For the text-containing cell, return its midpoint in (X, Y) coordinate format. 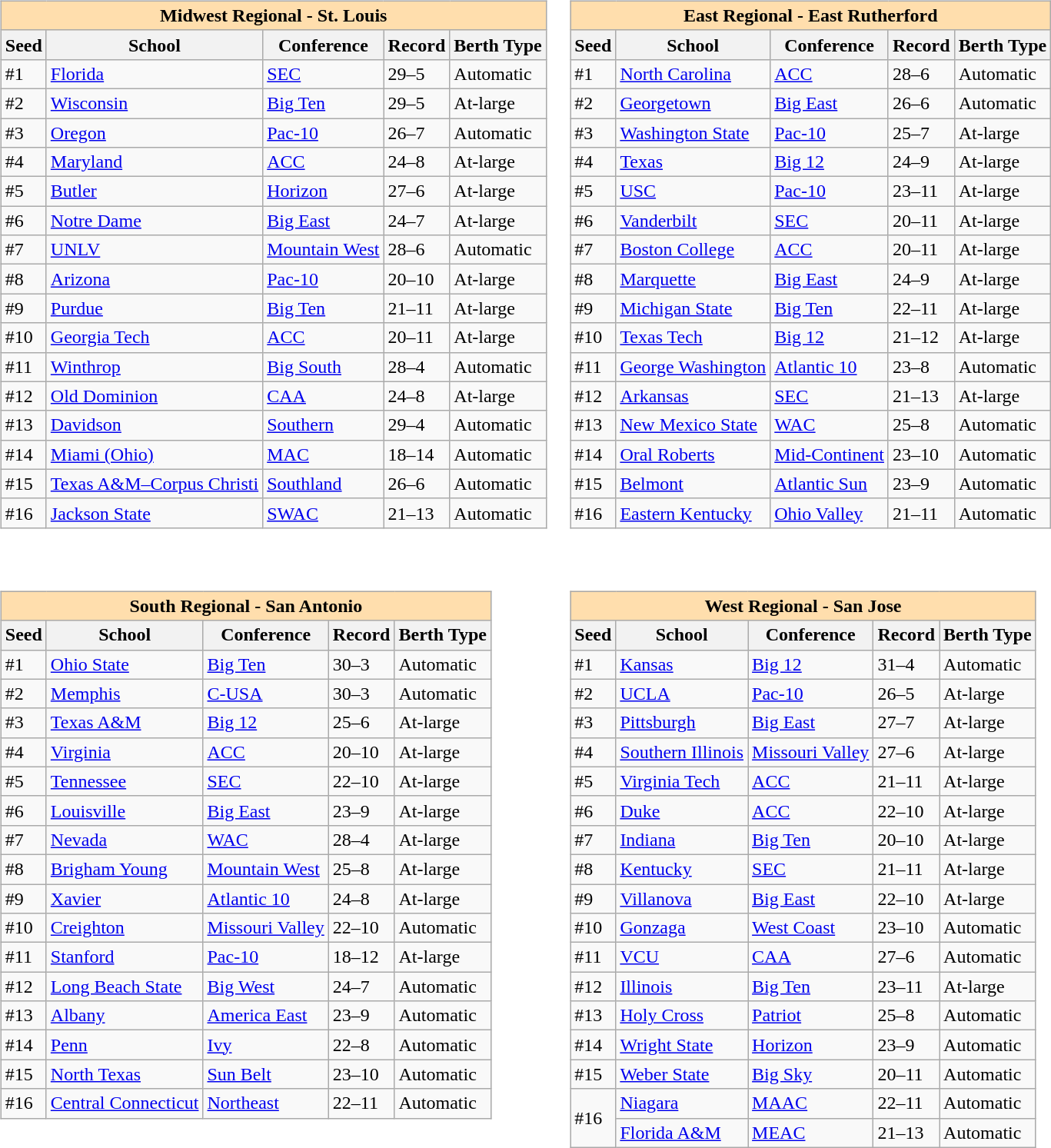
Xavier (125, 899)
Florida (154, 74)
Texas Tech (693, 338)
South Regional - San Antonio (246, 606)
Brigham Young (125, 869)
18–14 (417, 454)
USC (693, 191)
Virginia Tech (682, 781)
Winthrop (154, 367)
Boston College (693, 250)
East Regional - East Rutherford (810, 15)
Stanford (125, 957)
Big South (323, 367)
23–8 (921, 367)
Mid-Continent (830, 454)
Central Connecticut (125, 1103)
Villanova (682, 899)
Ivy (266, 1045)
Davidson (154, 425)
Arkansas (693, 396)
Nevada (125, 840)
Texas (693, 162)
Miami (Ohio) (154, 454)
Southern (323, 425)
UNLV (154, 250)
Kansas (682, 664)
West Coast (810, 928)
SWAC (323, 513)
Maryland (154, 162)
America East (266, 1016)
Louisville (125, 810)
MAAC (810, 1103)
Pittsburgh (682, 723)
Duke (682, 810)
North Carolina (693, 74)
31–4 (906, 664)
Memphis (125, 694)
C-USA (266, 694)
Arizona (154, 279)
Weber State (682, 1074)
New Mexico State (693, 425)
Ohio State (125, 664)
Long Beach State (125, 987)
Southern Illinois (682, 752)
Florida A&M (682, 1133)
North Texas (125, 1074)
MEAC (810, 1133)
21–12 (921, 338)
Michigan State (693, 308)
26–5 (906, 694)
25–7 (921, 133)
Niagara (682, 1103)
VCU (682, 957)
Albany (125, 1016)
Holy Cross (682, 1016)
Penn (125, 1045)
Notre Dame (154, 221)
Jackson State (154, 513)
Old Dominion (154, 396)
MAC (323, 454)
Georgia Tech (154, 338)
George Washington (693, 367)
Ohio Valley (830, 513)
Midwest Regional - St. Louis (274, 15)
Wisconsin (154, 103)
27–7 (906, 723)
Atlantic Sun (830, 484)
Vanderbilt (693, 221)
22–8 (361, 1045)
Purdue (154, 308)
Belmont (693, 484)
Tennessee (125, 781)
Marquette (693, 279)
Big West (266, 987)
29–4 (417, 425)
Texas A&M (125, 723)
UCLA (682, 694)
Indiana (682, 840)
Kentucky (682, 869)
Virginia (125, 752)
Butler (154, 191)
Illinois (682, 987)
Oral Roberts (693, 454)
Texas A&M–Corpus Christi (154, 484)
Sun Belt (266, 1074)
Eastern Kentucky (693, 513)
Wright State (682, 1045)
26–7 (417, 133)
Patriot (810, 1016)
Georgetown (693, 103)
Southland (323, 484)
18–12 (361, 957)
Northeast (266, 1103)
Big Sky (810, 1074)
Gonzaga (682, 928)
25–6 (361, 723)
Creighton (125, 928)
Oregon (154, 133)
Washington State (693, 133)
West Regional - San Jose (803, 606)
